Return (X, Y) of the center of cell containing provided text 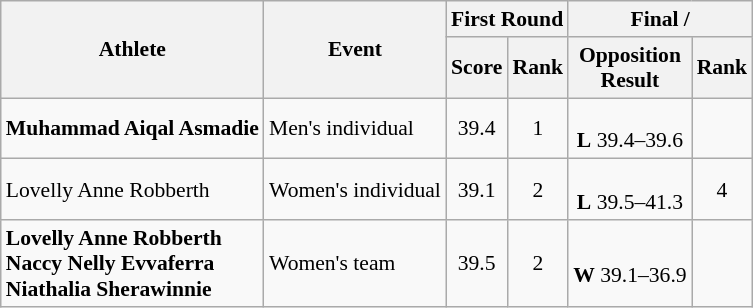
L 39.4–39.6 (630, 128)
39.4 (477, 128)
First Round (507, 19)
Score (477, 68)
1 (538, 128)
Event (355, 50)
Men's individual (355, 128)
Women's individual (355, 190)
W 39.1–36.9 (630, 264)
OppositionResult (630, 68)
Muhammad Aiqal Asmadie (132, 128)
Final / (660, 19)
Women's team (355, 264)
39.1 (477, 190)
Lovelly Anne RobberthNaccy Nelly EvvaferraNiathalia Sherawinnie (132, 264)
39.5 (477, 264)
L 39.5–41.3 (630, 190)
Athlete (132, 50)
4 (722, 190)
Lovelly Anne Robberth (132, 190)
